Extract the [X, Y] coordinate from the center of the cell holding the provided text.  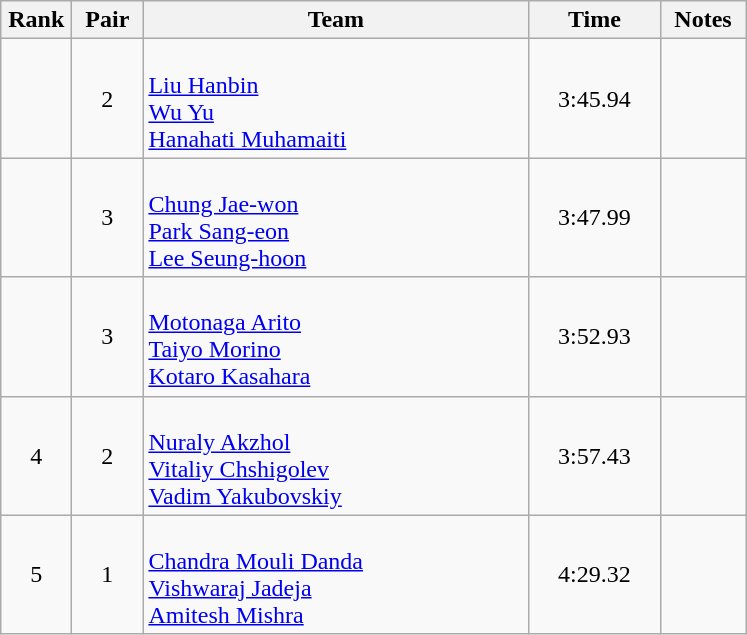
Rank [36, 20]
3:45.94 [594, 98]
3:57.43 [594, 456]
Pair [108, 20]
3:52.93 [594, 336]
1 [108, 574]
Nuraly AkzholVitaliy ChshigolevVadim Yakubovskiy [336, 456]
Notes [703, 20]
Motonaga AritoTaiyo MorinoKotaro Kasahara [336, 336]
Chandra Mouli DandaVishwaraj JadejaAmitesh Mishra [336, 574]
Liu HanbinWu YuHanahati Muhamaiti [336, 98]
4 [36, 456]
3:47.99 [594, 218]
4:29.32 [594, 574]
5 [36, 574]
Team [336, 20]
Time [594, 20]
Chung Jae-wonPark Sang-eonLee Seung-hoon [336, 218]
